Pinpoint the cell where the given text exists, returning its (X, Y) midpoint coordinate. 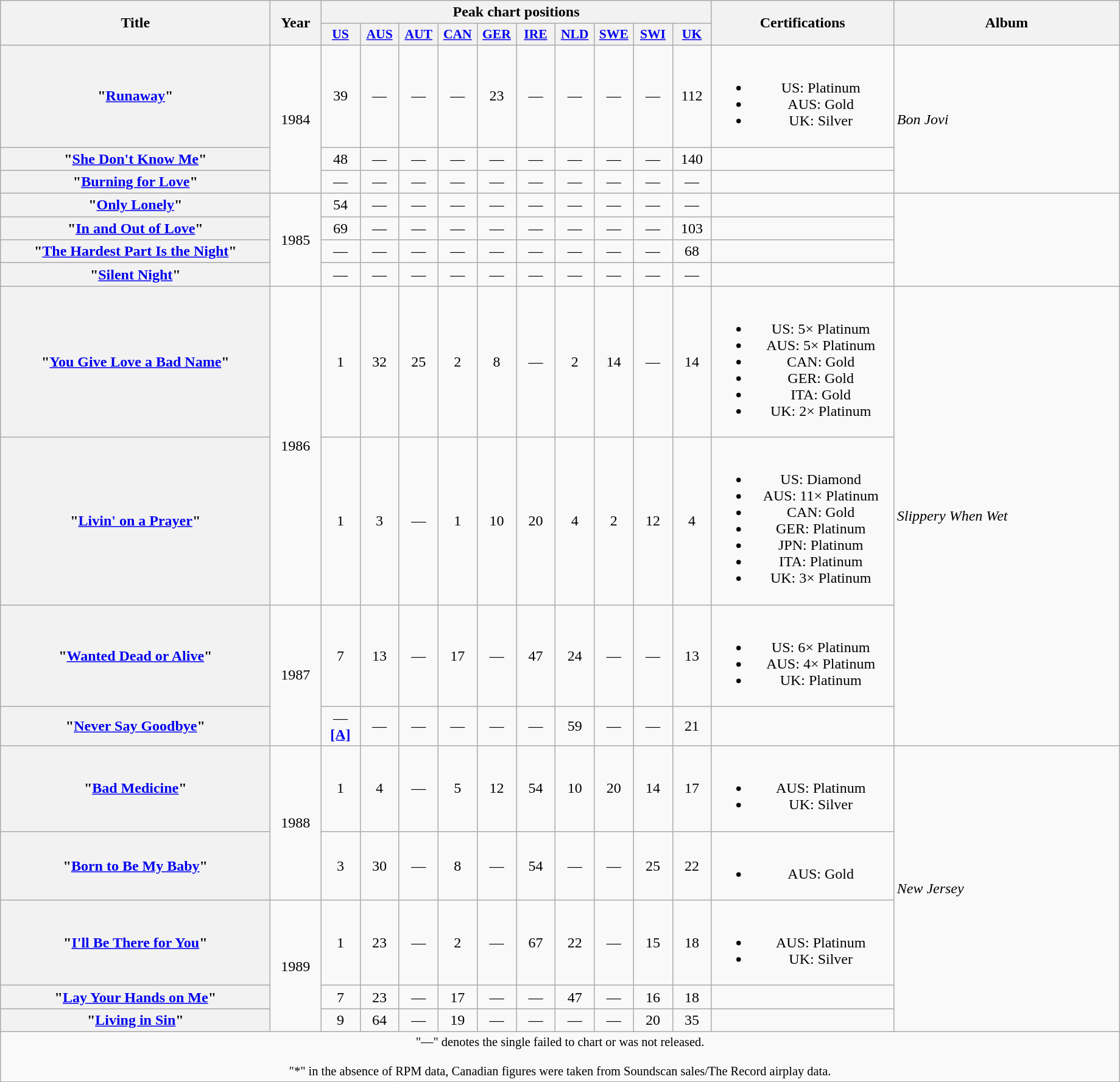
"Wanted Dead or Alive" (135, 655)
"Living in Sin" (135, 1020)
Peak chart positions (516, 12)
140 (692, 159)
UK (692, 35)
Slippery When Wet (1006, 516)
GER (496, 35)
"Lay Your Hands on Me" (135, 997)
"She Don't Know Me" (135, 159)
SWI (653, 35)
AUS: Gold (803, 866)
US: DiamondAUS: 11× PlatinumCAN: GoldGER: PlatinumJPN: PlatinumITA: PlatinumUK: 3× Platinum (803, 521)
US: 5× PlatinumAUS: 5× PlatinumCAN: GoldGER: GoldITA: GoldUK: 2× Platinum (803, 362)
IRE (536, 35)
9 (340, 1020)
Certifications (803, 23)
NLD (575, 35)
19 (457, 1020)
US (340, 35)
"I'll Be There for You" (135, 943)
Bon Jovi (1006, 119)
24 (575, 655)
1986 (296, 446)
1989 (296, 966)
US: 6× PlatinumAUS: 4× PlatinumUK: Platinum (803, 655)
48 (340, 159)
"Born to Be My Baby" (135, 866)
CAN (457, 35)
1988 (296, 823)
Year (296, 23)
32 (379, 362)
35 (692, 1020)
"Bad Medicine" (135, 789)
New Jersey (1006, 889)
"Never Say Goodbye" (135, 726)
21 (692, 726)
39 (340, 96)
59 (575, 726)
"Silent Night" (135, 275)
—[A] (340, 726)
1987 (296, 675)
5 (457, 789)
Title (135, 23)
1985 (296, 240)
1984 (296, 119)
64 (379, 1020)
30 (379, 866)
112 (692, 96)
SWE (614, 35)
AUS (379, 35)
US: PlatinumAUS: GoldUK: Silver (803, 96)
"Runaway" (135, 96)
103 (692, 228)
"You Give Love a Bad Name" (135, 362)
67 (536, 943)
"Livin' on a Prayer" (135, 521)
16 (653, 997)
"The Hardest Part Is the Night" (135, 251)
"Only Lonely" (135, 205)
15 (653, 943)
"Burning for Love" (135, 182)
AUT (418, 35)
69 (340, 228)
68 (692, 251)
Album (1006, 23)
"In and Out of Love" (135, 228)
